Pinpoint the cell where the given text exists, returning its [x, y] midpoint coordinate. 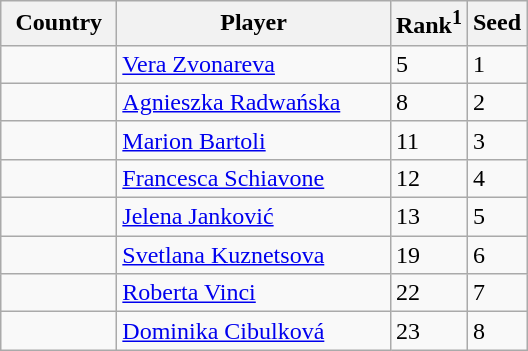
Svetlana Kuznetsova [254, 255]
13 [428, 217]
Rank1 [428, 24]
Vera Zvonareva [254, 64]
11 [428, 140]
Jelena Janković [254, 217]
6 [496, 255]
Marion Bartoli [254, 140]
Dominika Cibulková [254, 331]
Agnieszka Radwańska [254, 102]
3 [496, 140]
19 [428, 255]
Roberta Vinci [254, 293]
Player [254, 24]
4 [496, 178]
12 [428, 178]
Seed [496, 24]
2 [496, 102]
7 [496, 293]
22 [428, 293]
1 [496, 64]
23 [428, 331]
Francesca Schiavone [254, 178]
Country [59, 24]
